Return (x, y) of the center of cell containing provided text 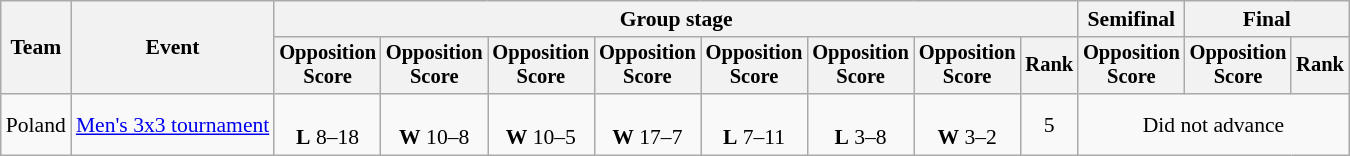
Group stage (676, 19)
L 3–8 (860, 124)
Team (36, 48)
Poland (36, 124)
L 7–11 (754, 124)
L 8–18 (328, 124)
Semifinal (1132, 19)
W 17–7 (648, 124)
W 3–2 (968, 124)
Final (1267, 19)
Men's 3x3 tournament (172, 124)
5 (1049, 124)
W 10–5 (542, 124)
Did not advance (1214, 124)
Event (172, 48)
W 10–8 (434, 124)
